Return the [X, Y] coordinate for the center point of the cell that contains the specified text.  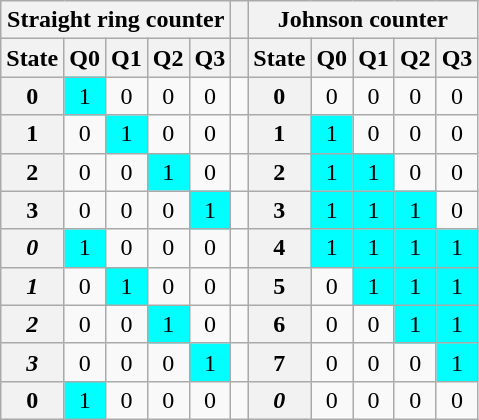
5 [280, 286]
4 [280, 248]
6 [280, 324]
7 [280, 362]
Straight ring counter [116, 20]
Johnson counter [363, 20]
